Identify which cell holds the provided text, then report its [x, y] central coordinate. 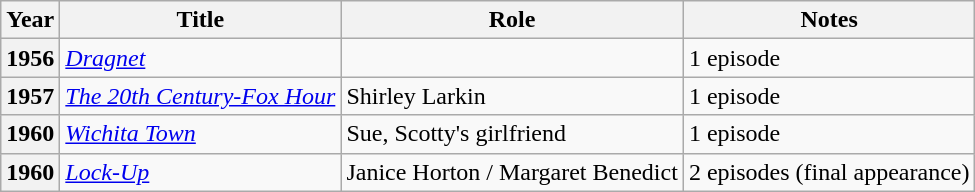
Lock-Up [200, 172]
Sue, Scotty's girlfriend [512, 134]
2 episodes (final appearance) [829, 172]
The 20th Century-Fox Hour [200, 96]
Wichita Town [200, 134]
1956 [30, 58]
Title [200, 20]
1957 [30, 96]
Shirley Larkin [512, 96]
Year [30, 20]
Dragnet [200, 58]
Janice Horton / Margaret Benedict [512, 172]
Notes [829, 20]
Role [512, 20]
